Identify which cell holds the provided text, then report its (X, Y) central coordinate. 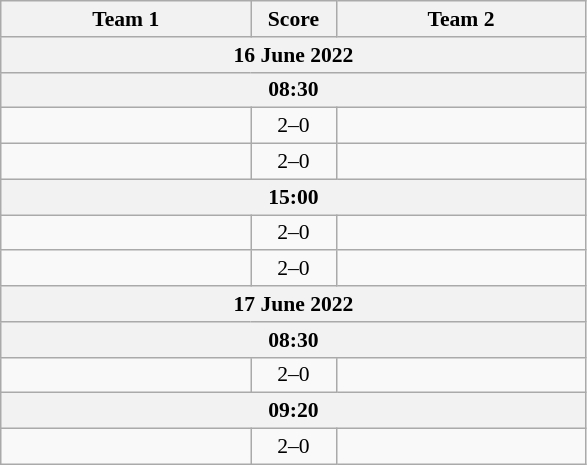
09:20 (294, 411)
17 June 2022 (294, 304)
16 June 2022 (294, 55)
15:00 (294, 197)
Team 1 (126, 19)
Score (294, 19)
Team 2 (461, 19)
